Return the (X, Y) coordinate for the center point of the cell that contains the specified text.  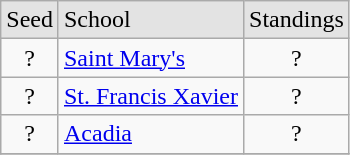
School (150, 20)
Saint Mary's (150, 58)
Acadia (150, 134)
Standings (297, 20)
St. Francis Xavier (150, 96)
Seed (30, 20)
